Find where the given text appears and provide that cell's center as (x, y) coordinate. 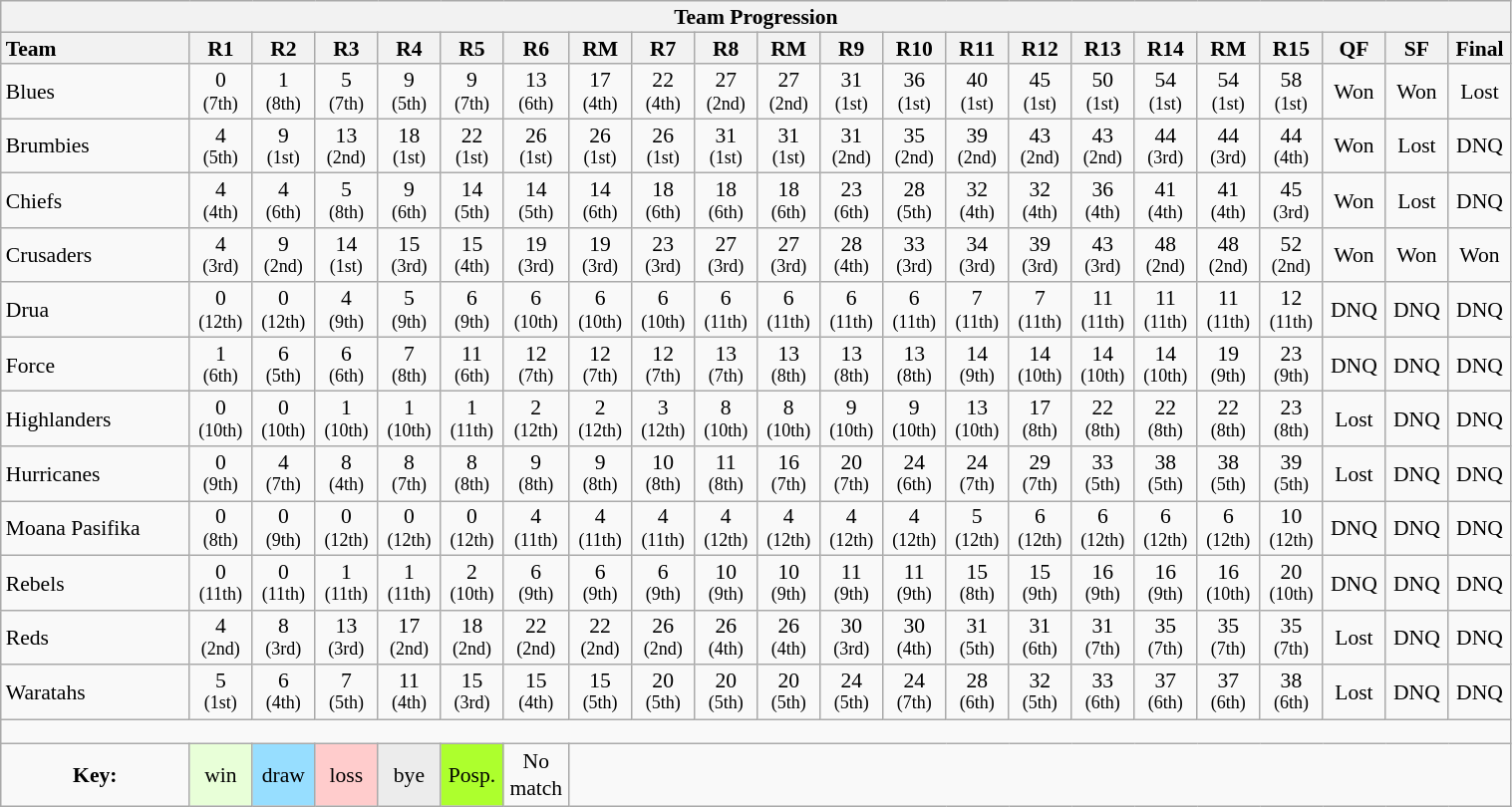
5 (9th) (409, 311)
39 (5th) (1292, 474)
6 (5th) (283, 365)
52 (2nd) (1292, 255)
R7 (664, 49)
loss (347, 775)
3 (12th) (664, 418)
28 (4th) (851, 255)
11 (8th) (726, 474)
9 (6th) (409, 201)
30 (4th) (915, 638)
Drua (96, 311)
30 (3rd) (851, 638)
36 (4th) (1102, 201)
45 (1st) (1041, 92)
17 (4th) (600, 92)
26 (2nd) (664, 638)
9 (1st) (283, 145)
8 (3rd) (283, 638)
13 (2nd) (347, 145)
R3 (347, 49)
5 (8th) (347, 201)
39 (3rd) (1041, 255)
23 (6th) (851, 201)
5 (7th) (347, 92)
14 (9th) (977, 365)
Rebels (96, 584)
QF (1354, 49)
11 (6th) (472, 365)
4 (6th) (283, 201)
Team (96, 49)
29 (7th) (1041, 474)
13 (10th) (977, 418)
Team Progression (756, 17)
5 (1st) (221, 691)
R6 (536, 49)
R1 (221, 49)
0 (7th) (221, 92)
R10 (915, 49)
16 (10th) (1228, 584)
18 (1st) (409, 145)
39 (2nd) (977, 145)
17 (2nd) (409, 638)
4 (3rd) (221, 255)
23 (8th) (1292, 418)
Moana Pasifika (96, 528)
13 (7th) (726, 365)
50 (1st) (1102, 92)
20 (10th) (1292, 584)
14 (6th) (600, 201)
4 (4th) (221, 201)
Brumbies (96, 145)
31 (6th) (1041, 638)
44 (4th) (1292, 145)
4 (5th) (221, 145)
4 (9th) (347, 311)
5 (12th) (977, 528)
R9 (851, 49)
9 (5th) (409, 92)
28 (5th) (915, 201)
36 (1st) (915, 92)
28 (6th) (977, 691)
bye (409, 775)
1 (8th) (283, 92)
R4 (409, 49)
6 (6th) (347, 365)
SF (1417, 49)
4 (2nd) (221, 638)
33 (3rd) (915, 255)
14 (1st) (347, 255)
R13 (1102, 49)
58 (1st) (1292, 92)
31 (7th) (1102, 638)
Hurricanes (96, 474)
0 (8th) (221, 528)
23 (9th) (1292, 365)
11 (4th) (409, 691)
Crusaders (96, 255)
No match (536, 775)
33 (6th) (1102, 691)
10 (12th) (1292, 528)
15 (5th) (600, 691)
Force (96, 365)
33 (5th) (1102, 474)
24 (6th) (915, 474)
23 (3rd) (664, 255)
R12 (1041, 49)
8 (7th) (409, 474)
Posp. (472, 775)
13 (6th) (536, 92)
win (221, 775)
draw (283, 775)
R11 (977, 49)
15 (8th) (977, 584)
R8 (726, 49)
16 (7th) (789, 474)
R15 (1292, 49)
9 (7th) (472, 92)
10 (8th) (664, 474)
24 (5th) (851, 691)
17 (8th) (1041, 418)
40 (1st) (977, 92)
2 (10th) (472, 584)
6 (4th) (283, 691)
31 (2nd) (851, 145)
20 (7th) (851, 474)
Chiefs (96, 201)
9 (2nd) (283, 255)
32 (5th) (1041, 691)
Key: (96, 775)
7 (5th) (347, 691)
R14 (1166, 49)
34 (3rd) (977, 255)
13 (3rd) (347, 638)
Final (1479, 49)
18 (2nd) (472, 638)
12 (11th) (1292, 311)
4 (7th) (283, 474)
31 (5th) (977, 638)
Reds (96, 638)
Waratahs (96, 691)
1 (6th) (221, 365)
43 (3rd) (1102, 255)
38 (6th) (1292, 691)
22 (4th) (664, 92)
35 (2nd) (915, 145)
22 (1st) (472, 145)
15 (9th) (1041, 584)
Blues (96, 92)
8 (8th) (472, 474)
R5 (472, 49)
45 (3rd) (1292, 201)
R2 (283, 49)
Highlanders (96, 418)
7 (8th) (409, 365)
19 (9th) (1228, 365)
8 (4th) (347, 474)
